Output the [x, y] coordinate of the center of the cell containing the given text.  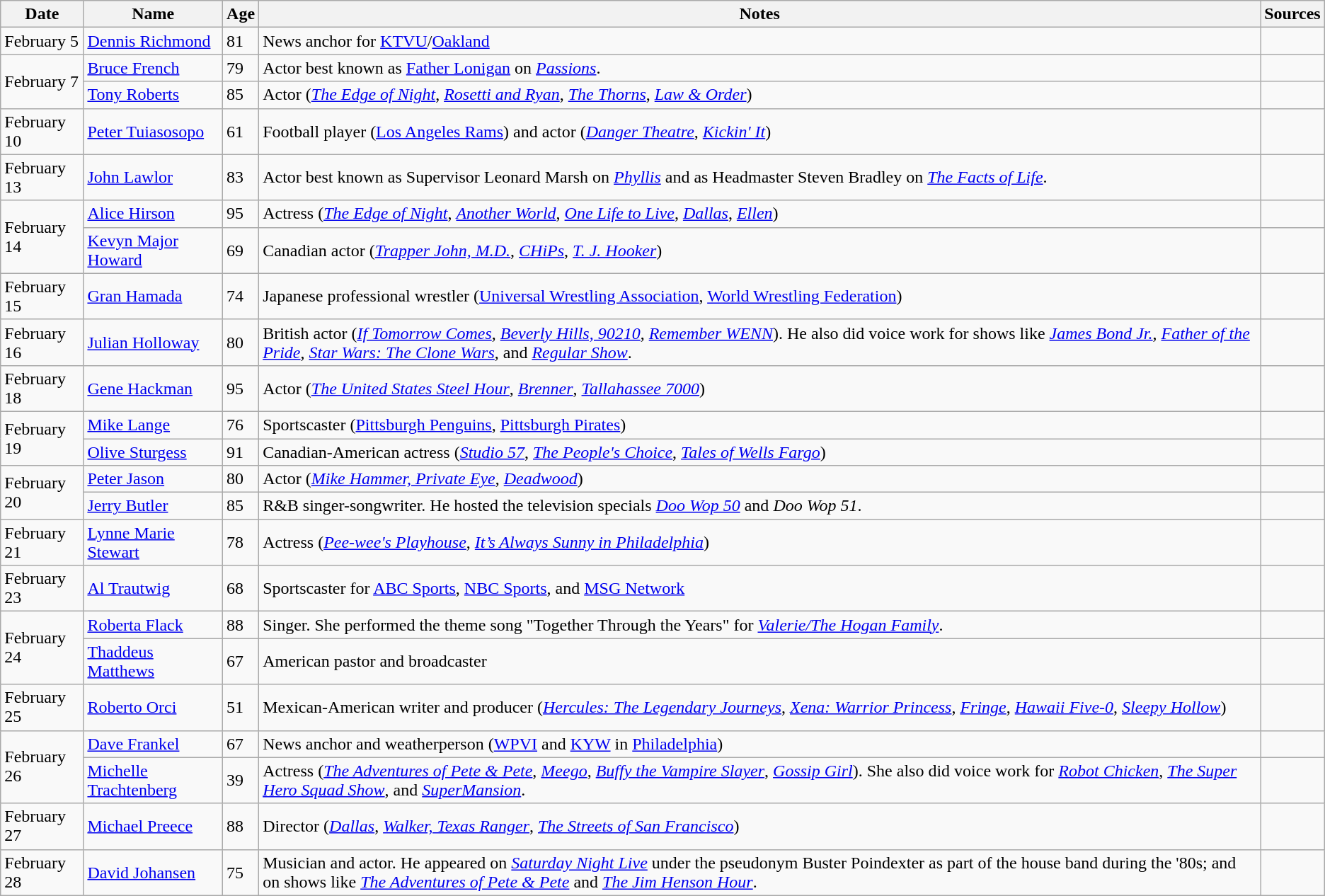
61 [241, 132]
Actor best known as Father Lonigan on Passions. [760, 68]
Roberto Orci [153, 708]
Bruce French [153, 68]
Date [42, 14]
February 27 [42, 827]
Jerry Butler [153, 506]
Sources [1292, 14]
February 5 [42, 41]
February 7 [42, 81]
February 26 [42, 767]
Olive Sturgess [153, 452]
91 [241, 452]
Director (Dallas, Walker, Texas Ranger, The Streets of San Francisco) [760, 827]
69 [241, 251]
February 23 [42, 589]
74 [241, 296]
Alice Hirson [153, 214]
February 15 [42, 296]
75 [241, 872]
Mike Lange [153, 425]
Roberta Flack [153, 625]
February 13 [42, 177]
February 28 [42, 872]
Michael Preece [153, 827]
R&B singer-songwriter. He hosted the television specials Doo Wop 50 and Doo Wop 51. [760, 506]
February 20 [42, 493]
Mexican-American writer and producer (Hercules: The Legendary Journeys, Xena: Warrior Princess, Fringe, Hawaii Five-0, Sleepy Hollow) [760, 708]
February 16 [42, 343]
Gran Hamada [153, 296]
February 21 [42, 542]
Peter Tuiasosopo [153, 132]
February 25 [42, 708]
February 19 [42, 438]
John Lawlor [153, 177]
Thaddeus Matthews [153, 661]
Sportscaster (Pittsburgh Penguins, Pittsburgh Pirates) [760, 425]
Dave Frankel [153, 744]
81 [241, 41]
Name [153, 14]
Sportscaster for ABC Sports, NBC Sports, and MSG Network [760, 589]
News anchor and weatherperson (WPVI and KYW in Philadelphia) [760, 744]
Age [241, 14]
February 24 [42, 648]
Notes [760, 14]
Singer. She performed the theme song "Together Through the Years" for Valerie/The Hogan Family. [760, 625]
Actor best known as Supervisor Leonard Marsh on Phyllis and as Headmaster Steven Bradley on The Facts of Life. [760, 177]
News anchor for KTVU/Oakland [760, 41]
Canadian-American actress (Studio 57, The People's Choice, Tales of Wells Fargo) [760, 452]
Michelle Trachtenberg [153, 780]
Actress (The Edge of Night, Another World, One Life to Live, Dallas, Ellen) [760, 214]
February 10 [42, 132]
83 [241, 177]
Football player (Los Angeles Rams) and actor (Danger Theatre, Kickin' It) [760, 132]
Canadian actor (Trapper John, M.D., CHiPs, T. J. Hooker) [760, 251]
Actor (The Edge of Night, Rosetti and Ryan, The Thorns, Law & Order) [760, 95]
78 [241, 542]
51 [241, 708]
February 14 [42, 236]
76 [241, 425]
Julian Holloway [153, 343]
Actor (The United States Steel Hour, Brenner, Tallahassee 7000) [760, 388]
Kevyn Major Howard [153, 251]
Actress (Pee-wee's Playhouse, It’s Always Sunny in Philadelphia) [760, 542]
American pastor and broadcaster [760, 661]
68 [241, 589]
Dennis Richmond [153, 41]
79 [241, 68]
David Johansen [153, 872]
Actor (Mike Hammer, Private Eye, Deadwood) [760, 479]
Al Trautwig [153, 589]
Peter Jason [153, 479]
Tony Roberts [153, 95]
Japanese professional wrestler (Universal Wrestling Association, World Wrestling Federation) [760, 296]
39 [241, 780]
February 18 [42, 388]
Lynne Marie Stewart [153, 542]
Gene Hackman [153, 388]
